For the text-containing cell, return its midpoint in (X, Y) coordinate format. 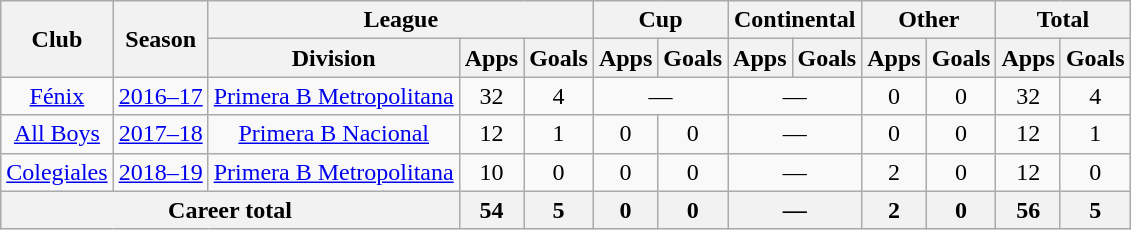
Season (160, 39)
Colegiales (57, 172)
2017–18 (160, 134)
10 (491, 172)
Other (929, 20)
56 (1028, 210)
2018–19 (160, 172)
All Boys (57, 134)
Club (57, 39)
Cup (660, 20)
League (400, 20)
Fénix (57, 96)
2016–17 (160, 96)
Continental (795, 20)
Primera B Nacional (334, 134)
Total (1063, 20)
Career total (230, 210)
54 (491, 210)
Division (334, 58)
